Pinpoint the cell where the given text exists, returning its [X, Y] midpoint coordinate. 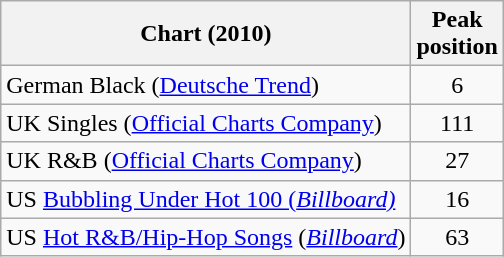
Chart (2010) [206, 34]
US Hot R&B/Hip-Hop Songs (Billboard) [206, 237]
111 [457, 123]
63 [457, 237]
27 [457, 161]
Peakposition [457, 34]
16 [457, 199]
UK Singles (Official Charts Company) [206, 123]
6 [457, 85]
UK R&B (Official Charts Company) [206, 161]
German Black (Deutsche Trend) [206, 85]
US Bubbling Under Hot 100 (Billboard) [206, 199]
